Detect which cell encompasses the target text, then output its (X, Y) center coordinate. 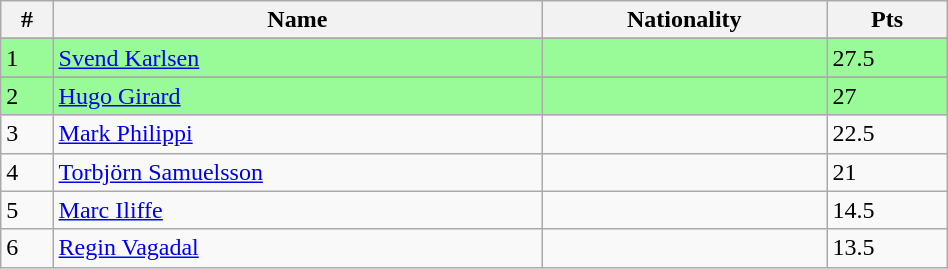
Nationality (684, 20)
Pts (887, 20)
# (27, 20)
Torbjörn Samuelsson (298, 172)
27.5 (887, 58)
21 (887, 172)
3 (27, 134)
Regin Vagadal (298, 248)
Name (298, 20)
Svend Karlsen (298, 58)
2 (27, 96)
6 (27, 248)
1 (27, 58)
Marc Iliffe (298, 210)
27 (887, 96)
Mark Philippi (298, 134)
5 (27, 210)
4 (27, 172)
Hugo Girard (298, 96)
22.5 (887, 134)
13.5 (887, 248)
14.5 (887, 210)
